Return the [x, y] coordinate for the center point of the cell that contains the specified text.  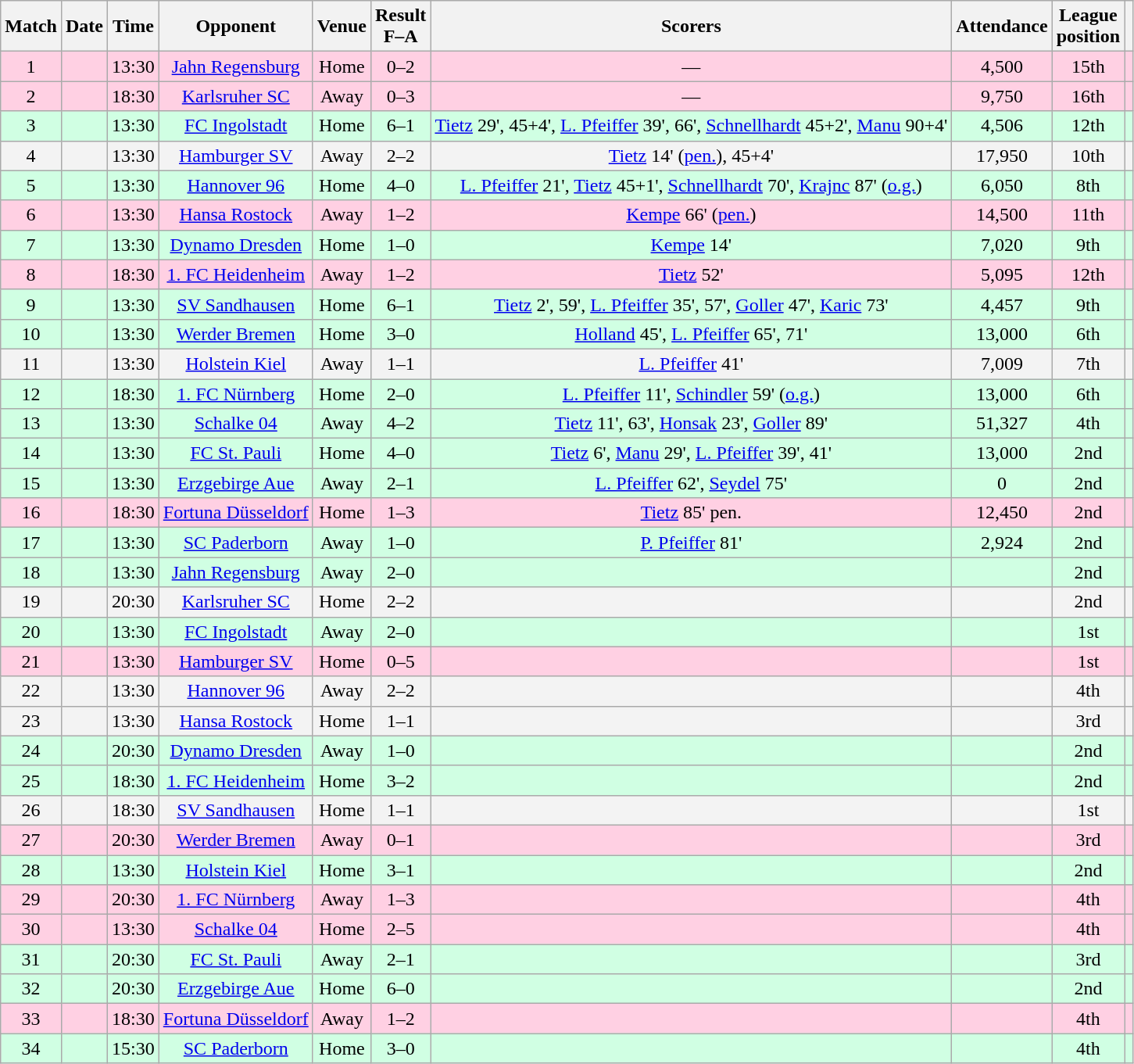
8 [31, 274]
5,095 [1002, 274]
11 [31, 364]
Tietz 14' (pen.), 45+4' [691, 156]
7,020 [1002, 245]
Tietz 85' pen. [691, 513]
3–1 [400, 870]
Time [134, 27]
L. Pfeiffer 21', Tietz 45+1', Schnellhardt 70', Krajnc 87' (o.g.) [691, 185]
17,950 [1002, 156]
6–0 [400, 989]
12,450 [1002, 513]
28 [31, 870]
14 [31, 453]
15:30 [134, 1048]
3 [31, 126]
26 [31, 810]
18 [31, 572]
2 [31, 96]
33 [31, 1019]
20 [31, 632]
L. Pfeiffer 62', Seydel 75' [691, 483]
2–5 [400, 930]
24 [31, 751]
51,327 [1002, 424]
12 [31, 393]
29 [31, 900]
0 [1002, 483]
23 [31, 721]
Scorers [691, 27]
9,750 [1002, 96]
15 [31, 483]
7 [31, 245]
6,050 [1002, 185]
5 [31, 185]
Match [31, 27]
Kempe 14' [691, 245]
8th [1088, 185]
Tietz 29', 45+4', L. Pfeiffer 39', 66', Schnellhardt 45+2', Manu 90+4' [691, 126]
17 [31, 543]
27 [31, 840]
7th [1088, 364]
Tietz 6', Manu 29', L. Pfeiffer 39', 41' [691, 453]
0–5 [400, 661]
Kempe 66' (pen.) [691, 215]
25 [31, 780]
Venue [342, 27]
0–2 [400, 66]
ResultF–A [400, 27]
Opponent [236, 27]
21 [31, 661]
22 [31, 691]
10th [1088, 156]
19 [31, 602]
4,457 [1002, 304]
4,500 [1002, 66]
L. Pfeiffer 11', Schindler 59' (o.g.) [691, 393]
Tietz 11', 63', Honsak 23', Goller 89' [691, 424]
Tietz 52' [691, 274]
Tietz 2', 59', L. Pfeiffer 35', 57', Goller 47', Karic 73' [691, 304]
13 [31, 424]
16 [31, 513]
7,009 [1002, 364]
L. Pfeiffer 41' [691, 364]
Holland 45', L. Pfeiffer 65', 71' [691, 334]
4 [31, 156]
9 [31, 304]
32 [31, 989]
34 [31, 1048]
Attendance [1002, 27]
30 [31, 930]
P. Pfeiffer 81' [691, 543]
4–2 [400, 424]
Date [84, 27]
11th [1088, 215]
2,924 [1002, 543]
0–3 [400, 96]
16th [1088, 96]
15th [1088, 66]
4,506 [1002, 126]
6 [31, 215]
Leagueposition [1088, 27]
3–2 [400, 780]
10 [31, 334]
1 [31, 66]
31 [31, 959]
14,500 [1002, 215]
0–1 [400, 840]
